Search for the cell housing the specified text and yield its (X, Y) center coordinate. 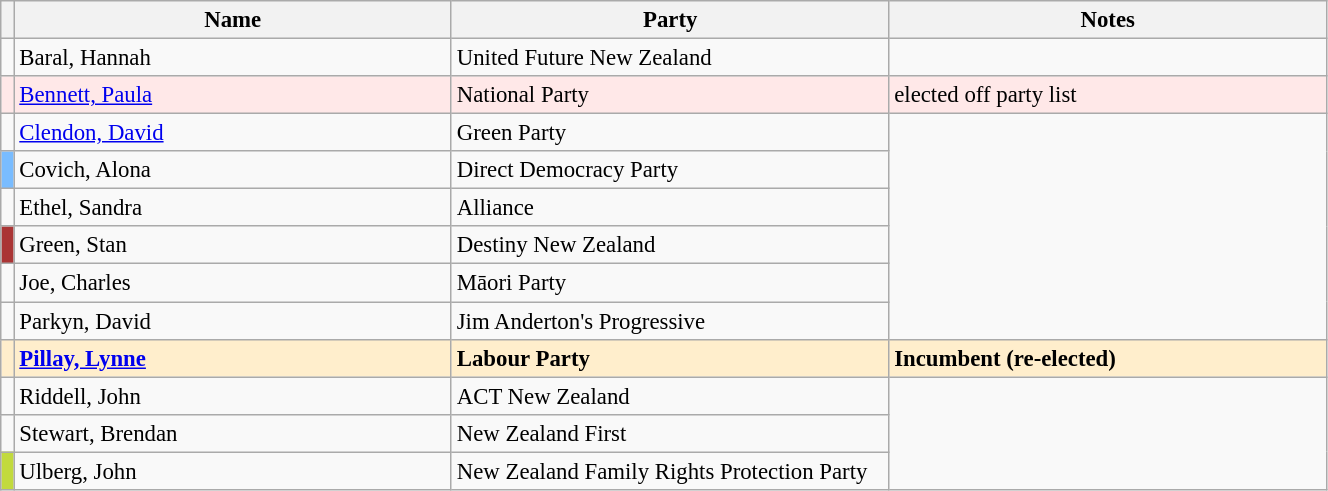
National Party (670, 95)
Green, Stan (232, 245)
Covich, Alona (232, 170)
Direct Democracy Party (670, 170)
Joe, Charles (232, 283)
Pillay, Lynne (232, 358)
Jim Anderton's Progressive (670, 321)
Green Party (670, 133)
Alliance (670, 208)
Party (670, 20)
United Future New Zealand (670, 58)
Ulberg, John (232, 471)
ACT New Zealand (670, 396)
Māori Party (670, 283)
Ethel, Sandra (232, 208)
New Zealand First (670, 433)
Bennett, Paula (232, 95)
Clendon, David (232, 133)
Labour Party (670, 358)
elected off party list (1108, 95)
Notes (1108, 20)
New Zealand Family Rights Protection Party (670, 471)
Baral, Hannah (232, 58)
Destiny New Zealand (670, 245)
Name (232, 20)
Incumbent (re-elected) (1108, 358)
Parkyn, David (232, 321)
Riddell, John (232, 396)
Stewart, Brendan (232, 433)
